Pinpoint the cell where the given text exists, returning its [x, y] midpoint coordinate. 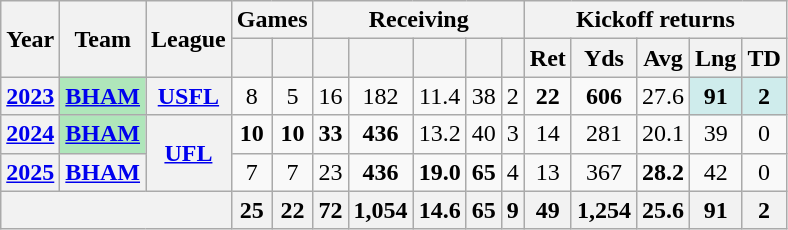
5 [292, 96]
1,254 [604, 210]
11.4 [440, 96]
9 [512, 210]
16 [330, 96]
38 [484, 96]
606 [604, 96]
3 [512, 134]
Year [30, 39]
367 [604, 172]
4 [512, 172]
42 [715, 172]
13.2 [440, 134]
TD [764, 58]
USFL [189, 96]
14.6 [440, 210]
Receiving [418, 20]
19.0 [440, 172]
23 [330, 172]
2023 [30, 96]
39 [715, 134]
72 [330, 210]
27.6 [662, 96]
League [189, 39]
Yds [604, 58]
28.2 [662, 172]
2024 [30, 134]
Lng [715, 58]
Avg [662, 58]
UFL [189, 153]
Ret [548, 58]
Team [103, 39]
2025 [30, 172]
8 [252, 96]
Kickoff returns [655, 20]
40 [484, 134]
49 [548, 210]
25.6 [662, 210]
182 [380, 96]
13 [548, 172]
25 [252, 210]
14 [548, 134]
Games [272, 20]
33 [330, 134]
1,054 [380, 210]
20.1 [662, 134]
281 [604, 134]
